Pinpoint the cell where the given text exists, returning its [X, Y] midpoint coordinate. 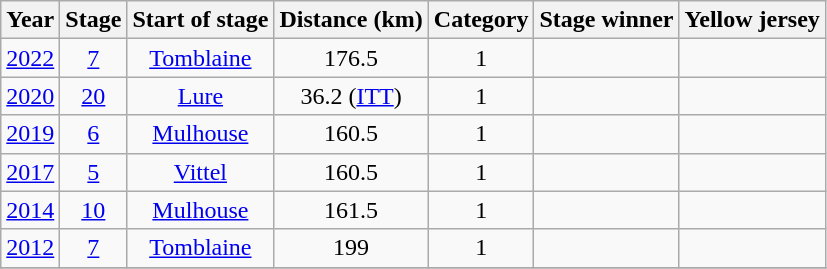
Year [30, 20]
Distance (km) [351, 20]
20 [94, 96]
161.5 [351, 210]
Stage [94, 20]
Stage winner [606, 20]
2020 [30, 96]
Category [481, 20]
2019 [30, 134]
2022 [30, 58]
10 [94, 210]
199 [351, 248]
176.5 [351, 58]
Lure [200, 96]
2017 [30, 172]
Start of stage [200, 20]
2014 [30, 210]
36.2 (ITT) [351, 96]
6 [94, 134]
Yellow jersey [752, 20]
5 [94, 172]
2012 [30, 248]
Vittel [200, 172]
